From the cell containing the given text, extract its center point as (X, Y) coordinate. 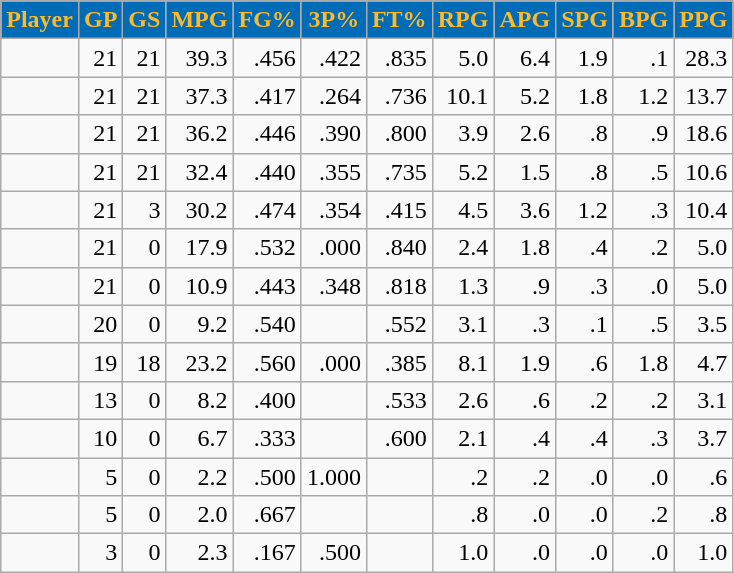
SPG (585, 20)
10.4 (704, 210)
.400 (267, 400)
18 (144, 362)
10 (100, 438)
.667 (267, 515)
.440 (267, 172)
.552 (399, 324)
GP (100, 20)
.333 (267, 438)
.736 (399, 96)
6.7 (200, 438)
3P% (334, 20)
.540 (267, 324)
23.2 (200, 362)
10.1 (463, 96)
30.2 (200, 210)
2.0 (200, 515)
20 (100, 324)
18.6 (704, 134)
39.3 (200, 58)
1.000 (334, 477)
3.9 (463, 134)
RPG (463, 20)
BPG (643, 20)
.390 (334, 134)
.167 (267, 553)
19 (100, 362)
.456 (267, 58)
.835 (399, 58)
1.3 (463, 286)
.415 (399, 210)
9.2 (200, 324)
10.6 (704, 172)
2.3 (200, 553)
.735 (399, 172)
4.7 (704, 362)
.560 (267, 362)
13.7 (704, 96)
3.6 (525, 210)
GS (144, 20)
.264 (334, 96)
.532 (267, 248)
FT% (399, 20)
.417 (267, 96)
2.4 (463, 248)
10.9 (200, 286)
.385 (399, 362)
3.5 (704, 324)
.443 (267, 286)
.600 (399, 438)
6.4 (525, 58)
4.5 (463, 210)
.348 (334, 286)
PPG (704, 20)
.474 (267, 210)
1.5 (525, 172)
.355 (334, 172)
.840 (399, 248)
.818 (399, 286)
.533 (399, 400)
3.7 (704, 438)
Player (40, 20)
17.9 (200, 248)
8.2 (200, 400)
2.1 (463, 438)
8.1 (463, 362)
.354 (334, 210)
.800 (399, 134)
2.2 (200, 477)
36.2 (200, 134)
MPG (200, 20)
.422 (334, 58)
.446 (267, 134)
32.4 (200, 172)
37.3 (200, 96)
FG% (267, 20)
13 (100, 400)
APG (525, 20)
28.3 (704, 58)
